Return (X, Y) of the center of cell containing provided text 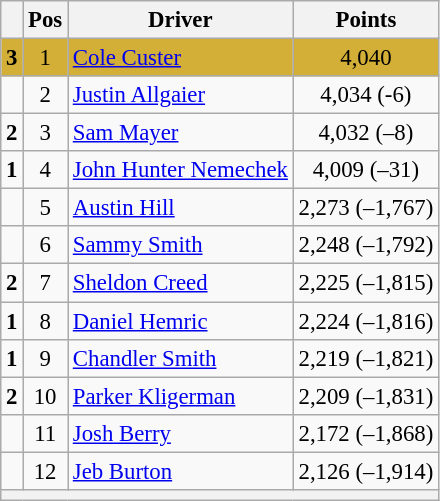
4 (46, 170)
4,032 (–8) (366, 133)
Jeb Burton (181, 471)
4,040 (366, 58)
8 (46, 321)
Sam Mayer (181, 133)
6 (46, 245)
Chandler Smith (181, 358)
Pos (46, 20)
Austin Hill (181, 208)
Parker Kligerman (181, 396)
Sheldon Creed (181, 283)
2,126 (–1,914) (366, 471)
2,219 (–1,821) (366, 358)
9 (46, 358)
11 (46, 433)
Josh Berry (181, 433)
2,209 (–1,831) (366, 396)
2,273 (–1,767) (366, 208)
Daniel Hemric (181, 321)
4,034 (-6) (366, 95)
Driver (181, 20)
2,224 (–1,816) (366, 321)
Sammy Smith (181, 245)
Cole Custer (181, 58)
12 (46, 471)
Points (366, 20)
2,248 (–1,792) (366, 245)
7 (46, 283)
10 (46, 396)
5 (46, 208)
4,009 (–31) (366, 170)
John Hunter Nemechek (181, 170)
2,172 (–1,868) (366, 433)
2,225 (–1,815) (366, 283)
Justin Allgaier (181, 95)
